Provide the (X, Y) coordinate of the cell's center where the given text is located.  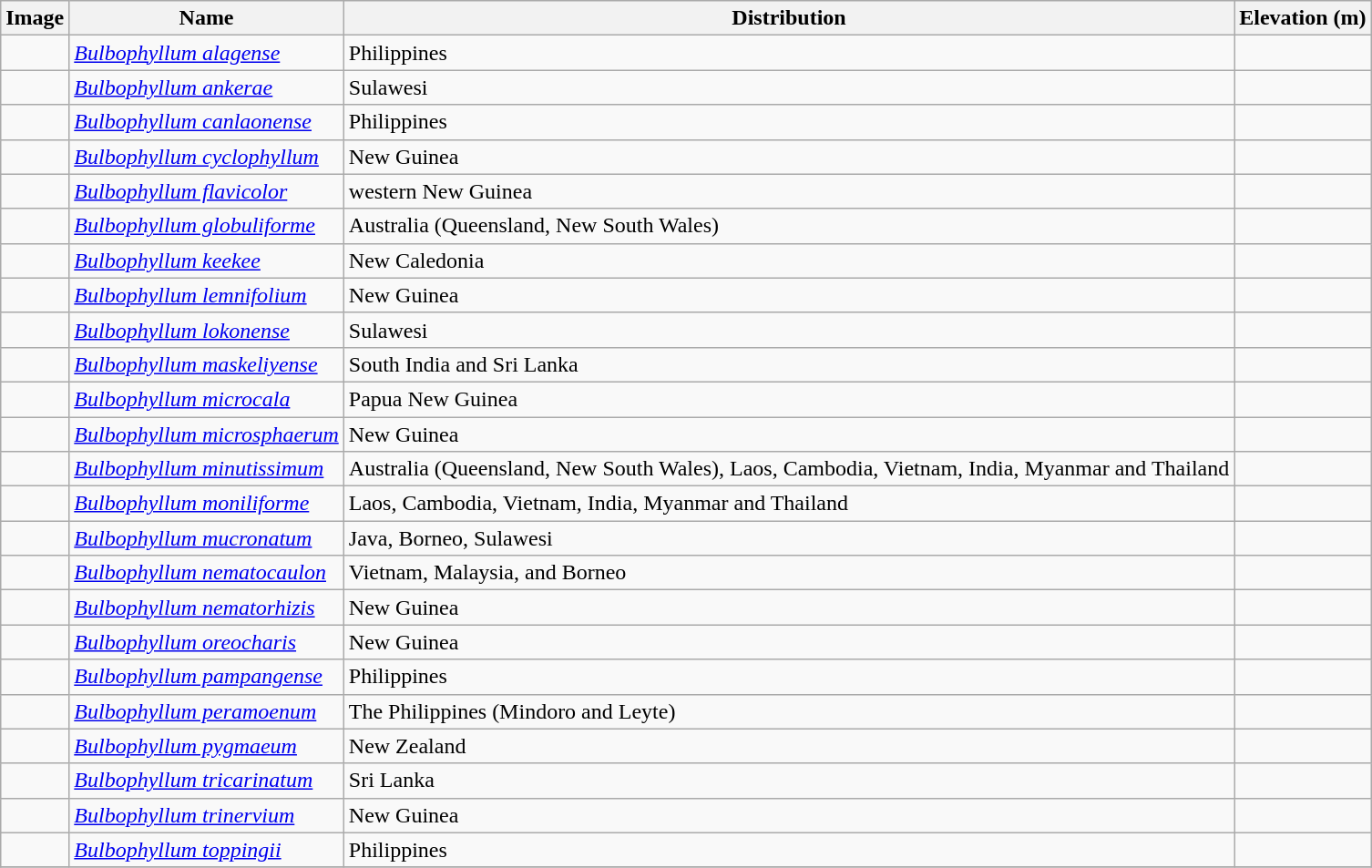
Bulbophyllum cyclophyllum (206, 157)
The Philippines (Mindoro and Leyte) (789, 711)
Vietnam, Malaysia, and Borneo (789, 573)
Papua New Guinea (789, 399)
Java, Borneo, Sulawesi (789, 538)
Bulbophyllum pygmaeum (206, 746)
Australia (Queensland, New South Wales), Laos, Cambodia, Vietnam, India, Myanmar and Thailand (789, 469)
Elevation (m) (1303, 18)
Bulbophyllum moniliforme (206, 504)
Bulbophyllum maskeliyense (206, 364)
Bulbophyllum globuliforme (206, 226)
Bulbophyllum microcala (206, 399)
Bulbophyllum peramoenum (206, 711)
Distribution (789, 18)
Bulbophyllum nematorhizis (206, 608)
Bulbophyllum canlaonense (206, 122)
Bulbophyllum mucronatum (206, 538)
Australia (Queensland, New South Wales) (789, 226)
Sri Lanka (789, 781)
Bulbophyllum flavicolor (206, 191)
Bulbophyllum nematocaulon (206, 573)
Bulbophyllum pampangense (206, 677)
Bulbophyllum trinervium (206, 815)
Image (35, 18)
Bulbophyllum toppingii (206, 850)
Bulbophyllum lokonense (206, 330)
Bulbophyllum minutissimum (206, 469)
Bulbophyllum keekee (206, 260)
Bulbophyllum microsphaerum (206, 434)
Bulbophyllum oreocharis (206, 642)
South India and Sri Lanka (789, 364)
Bulbophyllum alagense (206, 53)
Laos, Cambodia, Vietnam, India, Myanmar and Thailand (789, 504)
Bulbophyllum lemnifolium (206, 295)
western New Guinea (789, 191)
Bulbophyllum tricarinatum (206, 781)
Name (206, 18)
Bulbophyllum ankerae (206, 87)
New Zealand (789, 746)
New Caledonia (789, 260)
